Locate the cell with the specified text and output its [X, Y] center coordinate. 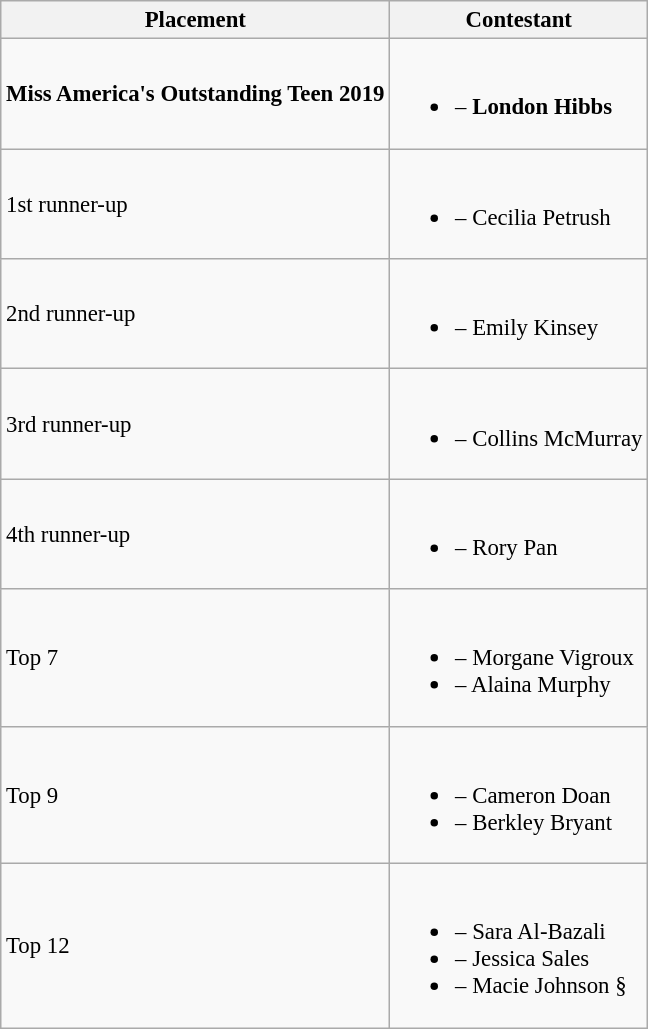
– Collins McMurray [519, 424]
Top 7 [196, 658]
3rd runner-up [196, 424]
– London Hibbs [519, 94]
2nd runner-up [196, 314]
Miss America's Outstanding Teen 2019 [196, 94]
– Morgane Vigroux – Alaina Murphy [519, 658]
– Sara Al-Bazali – Jessica Sales – Macie Johnson § [519, 946]
– Cecilia Petrush [519, 204]
– Emily Kinsey [519, 314]
Top 9 [196, 794]
Top 12 [196, 946]
Placement [196, 20]
Contestant [519, 20]
– Cameron Doan – Berkley Bryant [519, 794]
– Rory Pan [519, 534]
4th runner-up [196, 534]
1st runner-up [196, 204]
